From the cell containing the given text, extract its center point as [X, Y] coordinate. 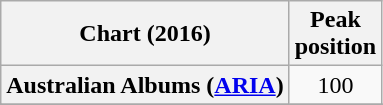
Chart (2016) [145, 34]
Australian Albums (ARIA) [145, 85]
100 [335, 85]
Peakposition [335, 34]
